Capture the cell that displays the provided text and extract its [X, Y] central coordinate. 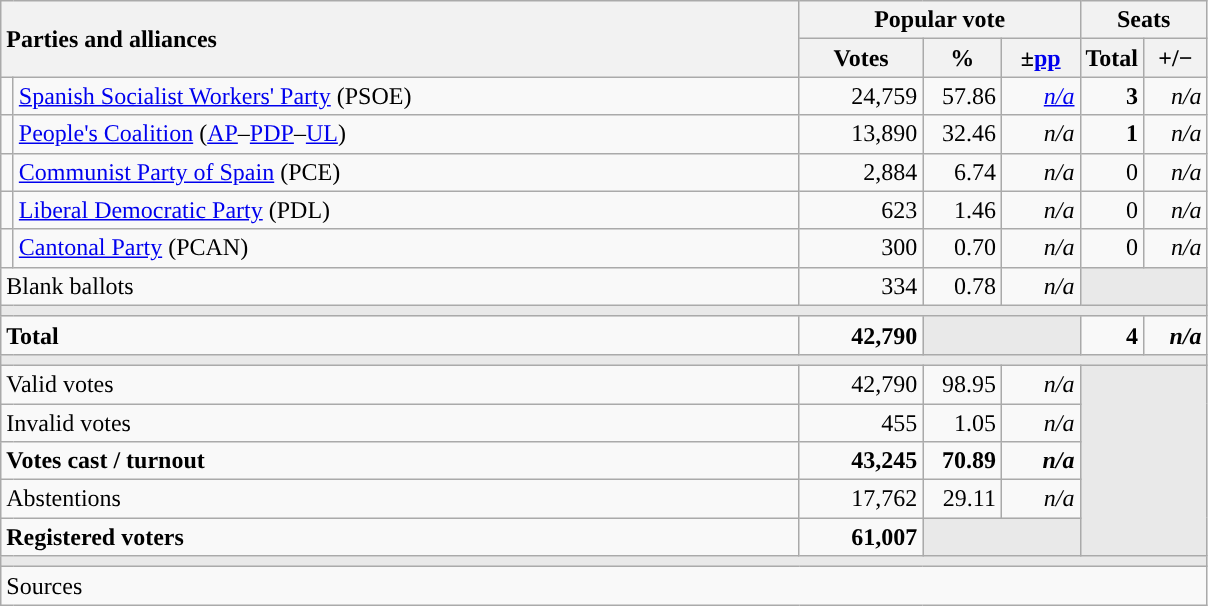
Invalid votes [400, 423]
1.05 [962, 423]
Spanish Socialist Workers' Party (PSOE) [406, 96]
29.11 [962, 499]
3 [1112, 96]
Votes [861, 58]
Valid votes [400, 384]
Blank ballots [400, 286]
Registered voters [400, 537]
Cantonal Party (PCAN) [406, 248]
0.78 [962, 286]
13,890 [861, 134]
0.70 [962, 248]
24,759 [861, 96]
1 [1112, 134]
Parties and alliances [400, 39]
Popular vote [940, 20]
61,007 [861, 537]
70.89 [962, 461]
57.86 [962, 96]
623 [861, 210]
+/− [1176, 58]
4 [1112, 335]
Abstentions [400, 499]
17,762 [861, 499]
98.95 [962, 384]
334 [861, 286]
Votes cast / turnout [400, 461]
1.46 [962, 210]
Liberal Democratic Party (PDL) [406, 210]
±pp [1040, 58]
43,245 [861, 461]
300 [861, 248]
2,884 [861, 172]
Seats [1144, 20]
6.74 [962, 172]
455 [861, 423]
Sources [604, 586]
People's Coalition (AP–PDP–UL) [406, 134]
32.46 [962, 134]
% [962, 58]
Communist Party of Spain (PCE) [406, 172]
